Detect which cell encompasses the target text, then output its (x, y) center coordinate. 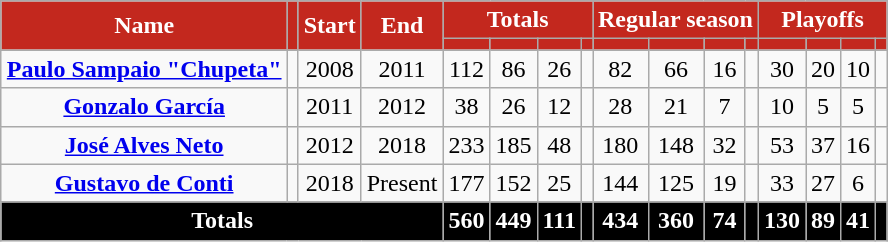
27 (824, 183)
82 (620, 69)
Gustavo de Conti (144, 183)
José Alves Neto (144, 145)
360 (676, 221)
112 (466, 69)
41 (858, 221)
12 (559, 107)
Gonzalo García (144, 107)
53 (782, 145)
Start (330, 26)
7 (724, 107)
6 (858, 183)
148 (676, 145)
25 (559, 183)
28 (620, 107)
33 (782, 183)
449 (514, 221)
180 (620, 145)
30 (782, 69)
66 (676, 69)
21 (676, 107)
19 (724, 183)
End (402, 26)
89 (824, 221)
Paulo Sampaio "Chupeta" (144, 69)
74 (724, 221)
111 (559, 221)
20 (824, 69)
233 (466, 145)
177 (466, 183)
125 (676, 183)
32 (724, 145)
Regular season (675, 20)
434 (620, 221)
130 (782, 221)
2008 (330, 69)
185 (514, 145)
48 (559, 145)
Playoffs (822, 20)
152 (514, 183)
86 (514, 69)
Present (402, 183)
144 (620, 183)
38 (466, 107)
37 (824, 145)
560 (466, 221)
Name (144, 26)
